Return the (X, Y) coordinate for the center point of the cell that contains the specified text.  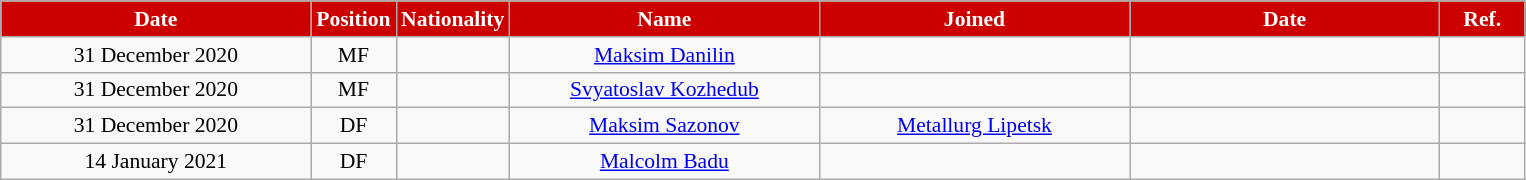
Svyatoslav Kozhedub (664, 90)
14 January 2021 (156, 162)
Position (354, 19)
Malcolm Badu (664, 162)
Metallurg Lipetsk (974, 126)
Name (664, 19)
Maksim Sazonov (664, 126)
Maksim Danilin (664, 55)
Joined (974, 19)
Ref. (1482, 19)
Nationality (452, 19)
